Extract the (X, Y) coordinate from the center of the cell holding the provided text.  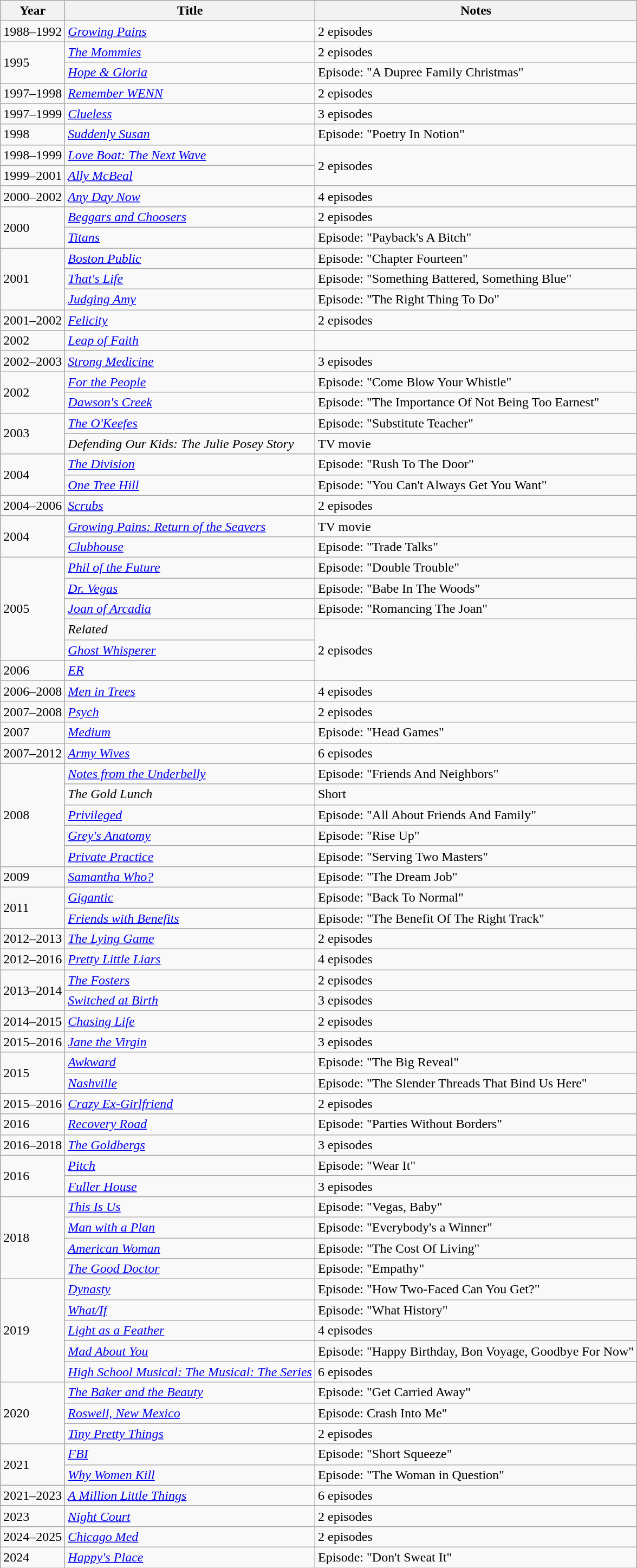
The Baker and the Beauty (190, 1392)
Recovery Road (190, 1124)
2018 (32, 1237)
Episode: "The Importance Of Not Being Too Earnest" (476, 403)
The Lying Game (190, 939)
Light as a Feather (190, 1331)
Suddenly Susan (190, 134)
The Good Doctor (190, 1269)
Episode: "Serving Two Masters" (476, 856)
Year (32, 11)
2000 (32, 227)
2001 (32, 279)
The Goldbergs (190, 1145)
Privileged (190, 815)
2007–2008 (32, 712)
2009 (32, 877)
2024–2025 (32, 1537)
Switched at Birth (190, 1001)
Episode: "All About Friends And Family" (476, 815)
Episode: "Something Battered, Something Blue" (476, 279)
Man with a Plan (190, 1227)
Episode: "Head Games" (476, 733)
Episode: "What History" (476, 1310)
Related (190, 630)
FBI (190, 1454)
Defending Our Kids: The Julie Posey Story (190, 444)
2007 (32, 733)
2013–2014 (32, 990)
1997–1999 (32, 114)
Growing Pains: Return of the Seavers (190, 526)
The Division (190, 464)
Episode: "You Can't Always Get You Want" (476, 485)
Notes (476, 11)
For the People (190, 382)
Tiny Pretty Things (190, 1434)
2019 (32, 1331)
Episode: "Trade Talks" (476, 547)
Episode: "Rise Up" (476, 835)
2014–2015 (32, 1021)
Episode: "The Slender Threads That Bind Us Here" (476, 1083)
Judging Amy (190, 300)
Jane the Virgin (190, 1042)
Crazy Ex-Girlfriend (190, 1104)
Chicago Med (190, 1537)
Private Practice (190, 856)
2020 (32, 1413)
Boston Public (190, 258)
Love Boat: The Next Wave (190, 155)
Phil of the Future (190, 567)
Friends with Benefits (190, 918)
Why Women Kill (190, 1475)
2024 (32, 1557)
Episode: "Romancing The Joan" (476, 609)
Episode: "Don't Sweat It" (476, 1557)
The Mommies (190, 52)
Any Day Now (190, 196)
2000–2002 (32, 196)
2003 (32, 433)
Beggars and Choosers (190, 217)
Joan of Arcadia (190, 609)
Dynasty (190, 1290)
Felicity (190, 320)
2008 (32, 815)
Episode: "Come Blow Your Whistle" (476, 382)
Episode: Crash Into Me" (476, 1413)
2012–2016 (32, 960)
Episode: "Rush To The Door" (476, 464)
1988–1992 (32, 31)
Scrubs (190, 506)
2002–2003 (32, 361)
Growing Pains (190, 31)
2004–2006 (32, 506)
2021–2023 (32, 1495)
Fuller House (190, 1186)
2015 (32, 1073)
Short (476, 794)
Episode: "A Dupree Family Christmas" (476, 73)
Episode: "Babe In The Woods" (476, 588)
What/If (190, 1310)
Episode: "Payback's A Bitch" (476, 237)
Episode: "Everybody's a Winner" (476, 1227)
Ally McBeal (190, 176)
Happy's Place (190, 1557)
2011 (32, 908)
Episode: "The Cost Of Living" (476, 1248)
1998 (32, 134)
1995 (32, 62)
Episode: "Parties Without Borders" (476, 1124)
2007–2012 (32, 753)
ER (190, 671)
The Fosters (190, 980)
2021 (32, 1465)
Episode: "The Woman in Question" (476, 1475)
Night Court (190, 1516)
Episode: "Substitute Teacher" (476, 423)
Gigantic (190, 897)
Clueless (190, 114)
2023 (32, 1516)
Episode: "The Right Thing To Do" (476, 300)
Army Wives (190, 753)
2006 (32, 671)
Episode: "Friends And Neighbors" (476, 774)
The Gold Lunch (190, 794)
Titans (190, 237)
Episode: "Short Squeeze" (476, 1454)
Strong Medicine (190, 361)
Pretty Little Liars (190, 960)
Episode: "The Dream Job" (476, 877)
That's Life (190, 279)
Episode: "Empathy" (476, 1269)
Title (190, 11)
2012–2013 (32, 939)
2005 (32, 608)
This Is Us (190, 1207)
Episode: "Happy Birthday, Bon Voyage, Goodbye For Now" (476, 1351)
Episode: "Wear It" (476, 1165)
Episode: "The Benefit Of The Right Track" (476, 918)
2006–2008 (32, 691)
Mad About You (190, 1351)
Episode: "The Big Reveal" (476, 1062)
Dawson's Creek (190, 403)
One Tree Hill (190, 485)
1997–1998 (32, 93)
Psych (190, 712)
High School Musical: The Musical: The Series (190, 1372)
Episode: "Vegas, Baby" (476, 1207)
1998–1999 (32, 155)
Men in Trees (190, 691)
2001–2002 (32, 320)
Episode: "Back To Normal" (476, 897)
Notes from the Underbelly (190, 774)
Samantha Who? (190, 877)
Episode: "Get Carried Away" (476, 1392)
American Woman (190, 1248)
Remember WENN (190, 93)
Grey's Anatomy (190, 835)
Awkward (190, 1062)
The O'Keefes (190, 423)
Medium (190, 733)
Nashville (190, 1083)
Episode: "Poetry In Notion" (476, 134)
Episode: "Double Trouble" (476, 567)
2016–2018 (32, 1145)
Episode: "How Two-Faced Can You Get?" (476, 1290)
1999–2001 (32, 176)
Episode: "Chapter Fourteen" (476, 258)
A Million Little Things (190, 1495)
Chasing Life (190, 1021)
Dr. Vegas (190, 588)
Leap of Faith (190, 341)
Clubhouse (190, 547)
Hope & Gloria (190, 73)
Roswell, New Mexico (190, 1413)
Pitch (190, 1165)
Ghost Whisperer (190, 650)
